Determine the [X, Y] coordinate at the center of the cell enclosing the given text.  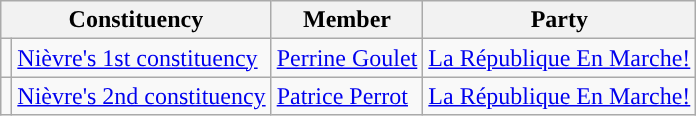
Nièvre's 2nd constituency [142, 96]
Member [347, 20]
Constituency [136, 20]
Party [560, 20]
Patrice Perrot [347, 96]
Perrine Goulet [347, 58]
Nièvre's 1st constituency [142, 58]
